Detect which cell encompasses the target text, then output its [x, y] center coordinate. 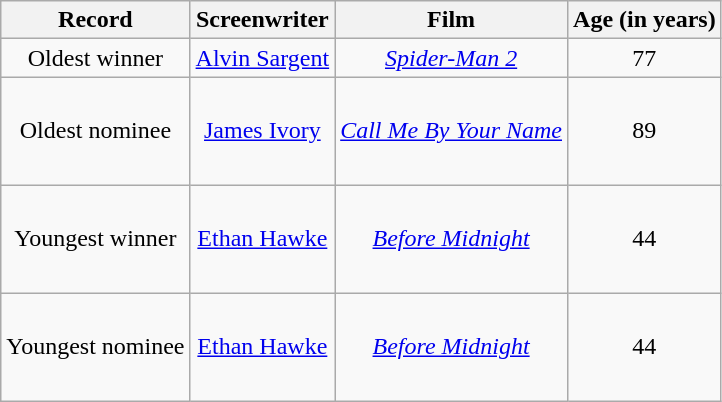
Alvin Sargent [262, 58]
Spider-Man 2 [452, 58]
Oldest nominee [96, 131]
Oldest winner [96, 58]
Screenwriter [262, 20]
Record [96, 20]
Film [452, 20]
89 [645, 131]
Call Me By Your Name [452, 131]
Youngest winner [96, 239]
James Ivory [262, 131]
Age (in years) [645, 20]
77 [645, 58]
Youngest nominee [96, 347]
